Pinpoint the cell where the given text exists, returning its [X, Y] midpoint coordinate. 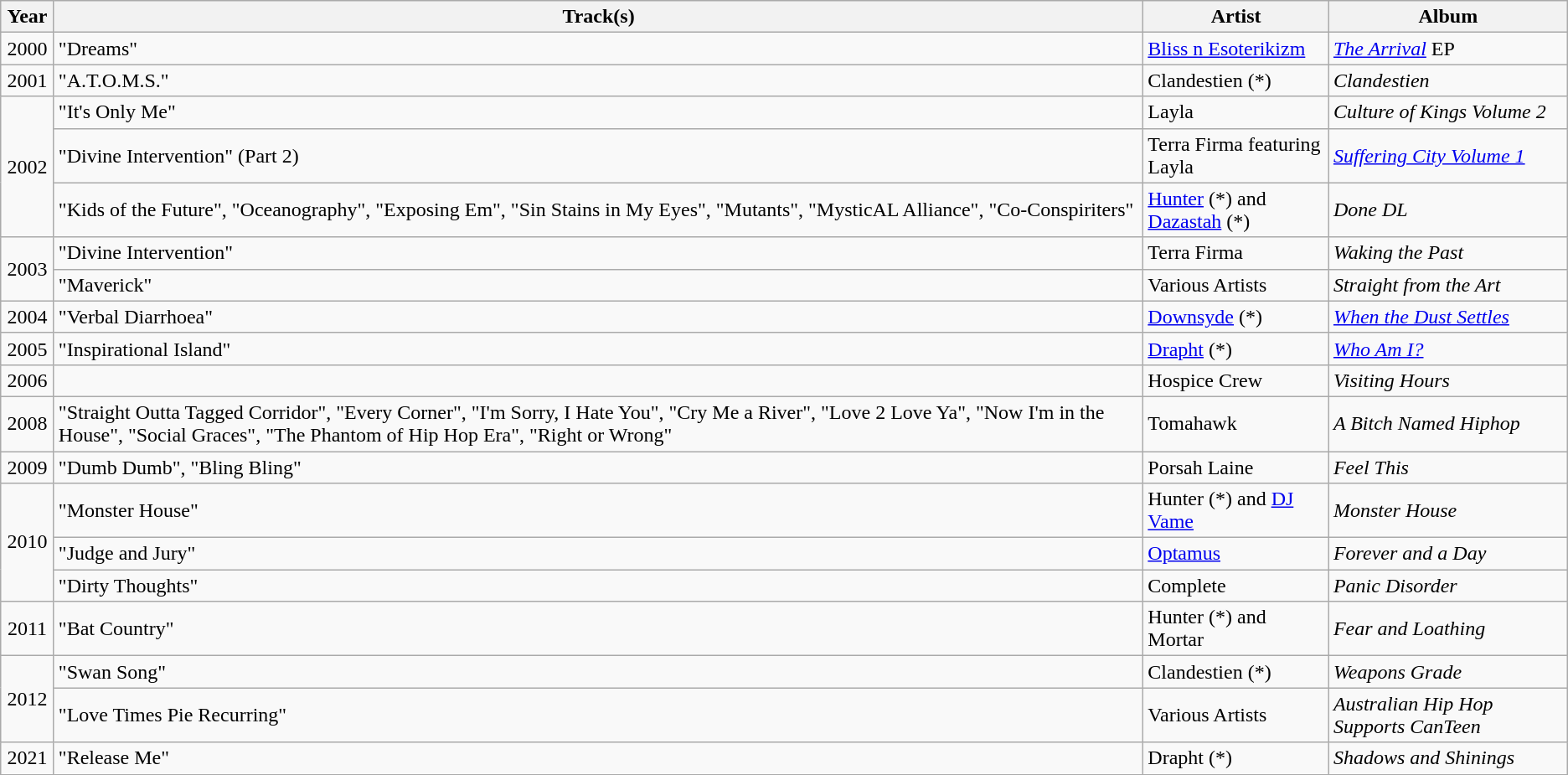
Complete [1236, 586]
"Divine Intervention" [598, 253]
Suffering City Volume 1 [1447, 156]
Downsyde (*) [1236, 317]
"Inspirational Island" [598, 349]
Artist [1236, 17]
Optamus [1236, 554]
Hunter (*) and DJ Vame [1236, 511]
Bliss n Esoterikizm [1236, 49]
When the Dust Settles [1447, 317]
Straight from the Art [1447, 285]
"Love Times Pie Recurring" [598, 716]
"Swan Song" [598, 672]
"Dreams" [598, 49]
2005 [28, 349]
Album [1447, 17]
"Divine Intervention" (Part 2) [598, 156]
2001 [28, 80]
"Release Me" [598, 758]
Porsah Laine [1236, 467]
A Bitch Named Hiphop [1447, 424]
2006 [28, 380]
Tomahawk [1236, 424]
Terra Firma featuring Layla [1236, 156]
The Arrival EP [1447, 49]
"Maverick" [598, 285]
Forever and a Day [1447, 554]
2011 [28, 628]
Done DL [1447, 209]
"Dirty Thoughts" [598, 586]
"Dumb Dumb", "Bling Bling" [598, 467]
2002 [28, 167]
2012 [28, 699]
2009 [28, 467]
Australian Hip Hop Supports CanTeen [1447, 716]
2004 [28, 317]
Feel This [1447, 467]
"Bat Country" [598, 628]
2010 [28, 543]
"Monster House" [598, 511]
Year [28, 17]
"Judge and Jury" [598, 554]
Visiting Hours [1447, 380]
Monster House [1447, 511]
"Kids of the Future", "Oceanography", "Exposing Em", "Sin Stains in My Eyes", "Mutants", "MysticAL Alliance", "Co-Conspiriters" [598, 209]
Hospice Crew [1236, 380]
2008 [28, 424]
"A.T.O.M.S." [598, 80]
2003 [28, 269]
"Verbal Diarrhoea" [598, 317]
Track(s) [598, 17]
Clandestien [1447, 80]
Waking the Past [1447, 253]
Panic Disorder [1447, 586]
Terra Firma [1236, 253]
Shadows and Shinings [1447, 758]
2000 [28, 49]
Who Am I? [1447, 349]
Hunter (*) and Dazastah (*) [1236, 209]
Hunter (*) and Mortar [1236, 628]
"It's Only Me" [598, 112]
Fear and Loathing [1447, 628]
Weapons Grade [1447, 672]
Culture of Kings Volume 2 [1447, 112]
2021 [28, 758]
Layla [1236, 112]
